From the cell containing the given text, extract its center point as (X, Y) coordinate. 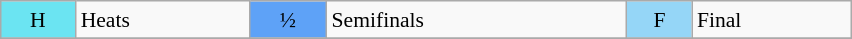
Heats (163, 20)
Final (772, 20)
H (38, 20)
Semifinals (477, 20)
F (660, 20)
½ (288, 20)
